Provide the (X, Y) coordinate of the cell's center where the given text is located.  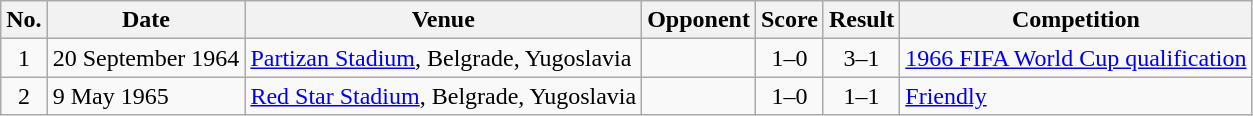
No. (24, 20)
3–1 (861, 58)
Venue (444, 20)
1966 FIFA World Cup qualification (1076, 58)
Red Star Stadium, Belgrade, Yugoslavia (444, 96)
Result (861, 20)
2 (24, 96)
Friendly (1076, 96)
20 September 1964 (146, 58)
Competition (1076, 20)
9 May 1965 (146, 96)
1–1 (861, 96)
1 (24, 58)
Opponent (699, 20)
Score (789, 20)
Date (146, 20)
Partizan Stadium, Belgrade, Yugoslavia (444, 58)
